For the text-containing cell, return its midpoint in [x, y] coordinate format. 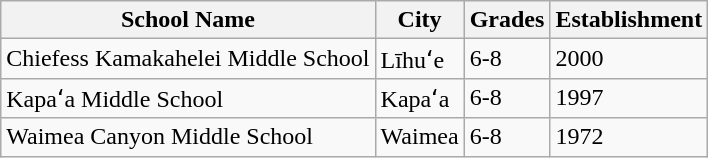
Līhuʻe [420, 59]
Establishment [629, 20]
1997 [629, 98]
Kapaʻa [420, 98]
Kapaʻa Middle School [188, 98]
Chiefess Kamakahelei Middle School [188, 59]
1972 [629, 137]
2000 [629, 59]
School Name [188, 20]
City [420, 20]
Grades [507, 20]
Waimea [420, 137]
Waimea Canyon Middle School [188, 137]
